Search for the cell housing the specified text and yield its (X, Y) center coordinate. 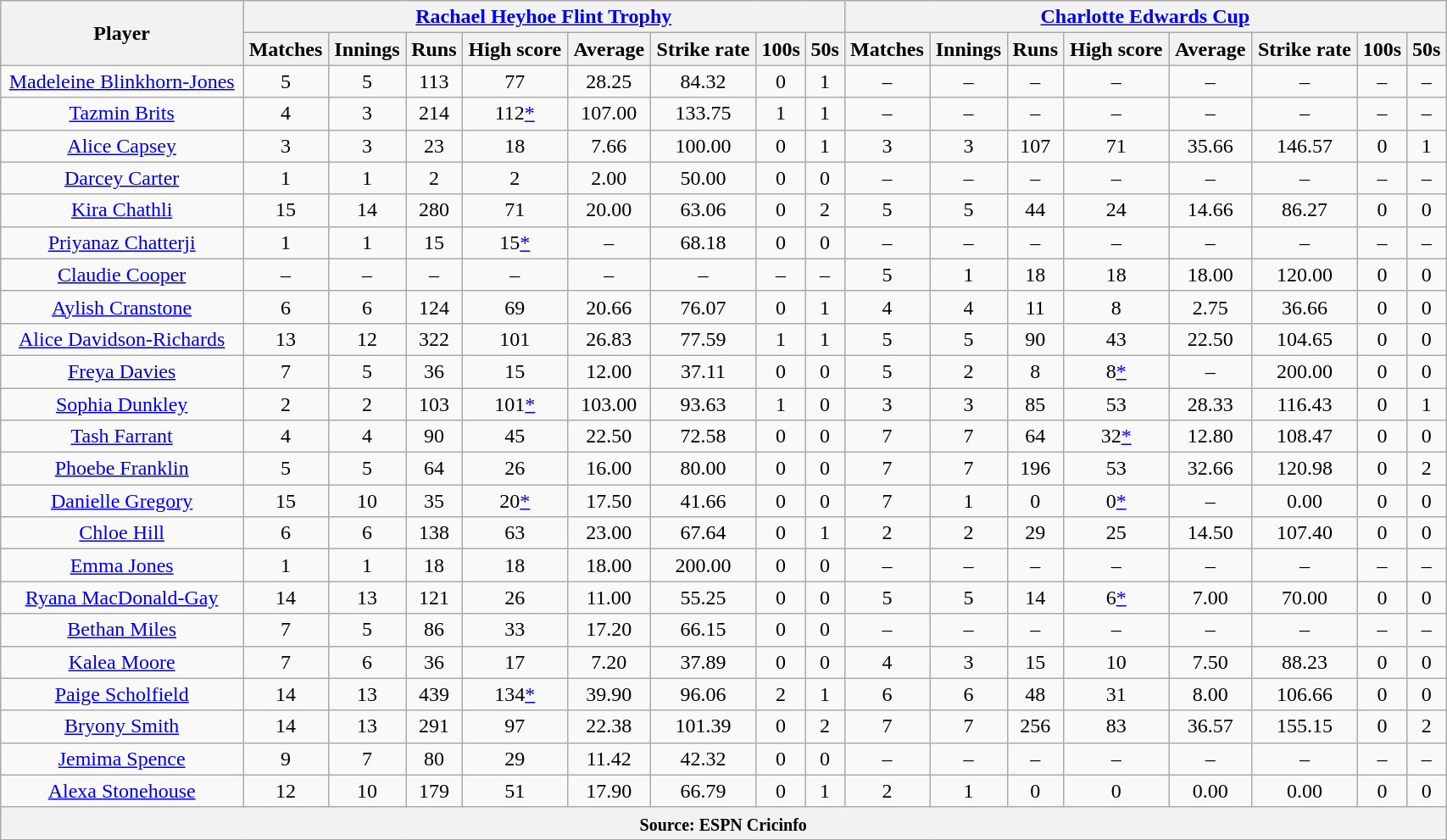
Jemima Spence (122, 759)
113 (434, 81)
26.83 (609, 339)
196 (1035, 469)
Source: ESPN Cricinfo (724, 823)
Charlotte Edwards Cup (1145, 17)
83 (1116, 726)
7.00 (1210, 598)
134* (515, 694)
2.00 (609, 178)
106.66 (1305, 694)
42.32 (704, 759)
80.00 (704, 469)
0* (1116, 501)
37.89 (704, 662)
101 (515, 339)
103 (434, 404)
80 (434, 759)
86.27 (1305, 210)
17 (515, 662)
Kira Chathli (122, 210)
86 (434, 630)
214 (434, 114)
120.00 (1305, 275)
17.50 (609, 501)
24 (1116, 210)
Madeleine Blinkhorn-Jones (122, 81)
Tazmin Brits (122, 114)
41.66 (704, 501)
22.38 (609, 726)
32* (1116, 437)
88.23 (1305, 662)
Emma Jones (122, 565)
9 (287, 759)
Claudie Cooper (122, 275)
103.00 (609, 404)
77 (515, 81)
14.66 (1210, 210)
Priyanaz Chatterji (122, 242)
11.00 (609, 598)
322 (434, 339)
36.66 (1305, 307)
17.20 (609, 630)
31 (1116, 694)
14.50 (1210, 533)
16.00 (609, 469)
Player (122, 33)
101.39 (704, 726)
35.66 (1210, 146)
7.50 (1210, 662)
Bryony Smith (122, 726)
66.79 (704, 791)
66.15 (704, 630)
179 (434, 791)
37.11 (704, 371)
63.06 (704, 210)
11.42 (609, 759)
8.00 (1210, 694)
Aylish Cranstone (122, 307)
Kalea Moore (122, 662)
138 (434, 533)
12.80 (1210, 437)
120.98 (1305, 469)
121 (434, 598)
Alice Capsey (122, 146)
32.66 (1210, 469)
107 (1035, 146)
Freya Davies (122, 371)
48 (1035, 694)
28.25 (609, 81)
Phoebe Franklin (122, 469)
25 (1116, 533)
84.32 (704, 81)
35 (434, 501)
63 (515, 533)
Alexa Stonehouse (122, 791)
20* (515, 501)
20.00 (609, 210)
39.90 (609, 694)
68.18 (704, 242)
104.65 (1305, 339)
36.57 (1210, 726)
12.00 (609, 371)
6* (1116, 598)
101* (515, 404)
8* (1116, 371)
291 (434, 726)
256 (1035, 726)
133.75 (704, 114)
Tash Farrant (122, 437)
51 (515, 791)
Paige Scholfield (122, 694)
67.64 (704, 533)
Danielle Gregory (122, 501)
70.00 (1305, 598)
100.00 (704, 146)
97 (515, 726)
Chloe Hill (122, 533)
7.20 (609, 662)
146.57 (1305, 146)
112* (515, 114)
23.00 (609, 533)
44 (1035, 210)
Alice Davidson-Richards (122, 339)
107.00 (609, 114)
69 (515, 307)
280 (434, 210)
108.47 (1305, 437)
11 (1035, 307)
2.75 (1210, 307)
23 (434, 146)
50.00 (704, 178)
439 (434, 694)
72.58 (704, 437)
43 (1116, 339)
124 (434, 307)
93.63 (704, 404)
15* (515, 242)
77.59 (704, 339)
Ryana MacDonald-Gay (122, 598)
55.25 (704, 598)
107.40 (1305, 533)
Sophia Dunkley (122, 404)
155.15 (1305, 726)
Rachael Heyhoe Flint Trophy (544, 17)
Darcey Carter (122, 178)
7.66 (609, 146)
116.43 (1305, 404)
20.66 (609, 307)
85 (1035, 404)
17.90 (609, 791)
28.33 (1210, 404)
96.06 (704, 694)
33 (515, 630)
Bethan Miles (122, 630)
45 (515, 437)
76.07 (704, 307)
